Find where the given text appears and provide that cell's center as [x, y] coordinate. 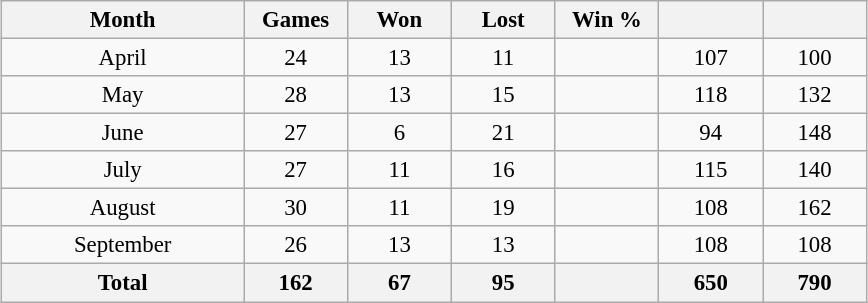
May [123, 95]
115 [711, 170]
107 [711, 57]
Lost [503, 20]
26 [296, 245]
100 [815, 57]
28 [296, 95]
148 [815, 133]
Games [296, 20]
24 [296, 57]
21 [503, 133]
June [123, 133]
19 [503, 208]
118 [711, 95]
6 [399, 133]
650 [711, 283]
September [123, 245]
94 [711, 133]
140 [815, 170]
15 [503, 95]
July [123, 170]
Total [123, 283]
Won [399, 20]
Win % [607, 20]
16 [503, 170]
30 [296, 208]
132 [815, 95]
95 [503, 283]
67 [399, 283]
Month [123, 20]
April [123, 57]
790 [815, 283]
August [123, 208]
